Locate the cell with the specified text and output its (x, y) center coordinate. 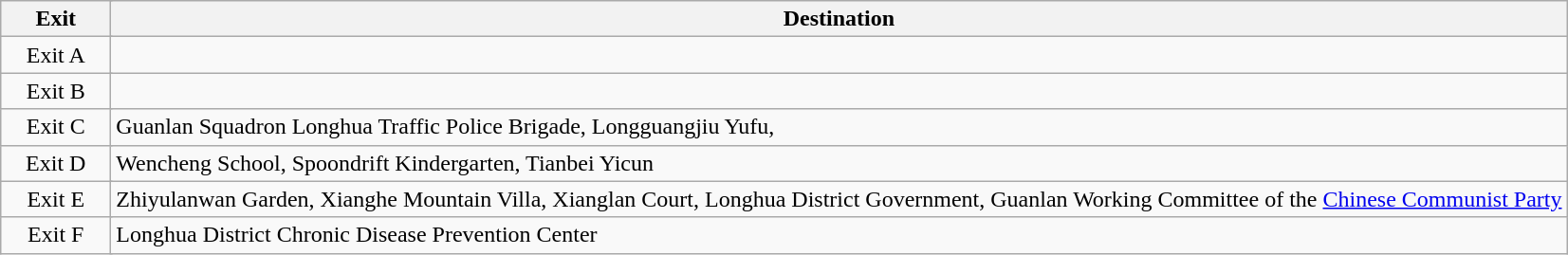
Exit F (56, 235)
Exit A (56, 55)
Exit C (56, 127)
Zhiyulanwan Garden, Xianghe Mountain Villa, Xianglan Court, Longhua District Government, Guanlan Working Committee of the Chinese Communist Party (839, 199)
Guanlan Squadron Longhua Traffic Police Brigade, Longguangjiu Yufu, (839, 127)
Exit D (56, 163)
Wencheng School, Spoondrift Kindergarten, Tianbei Yicun (839, 163)
Exit E (56, 199)
Exit B (56, 91)
Exit (56, 19)
Destination (839, 19)
Longhua District Chronic Disease Prevention Center (839, 235)
